Detect which cell encompasses the target text, then output its [x, y] center coordinate. 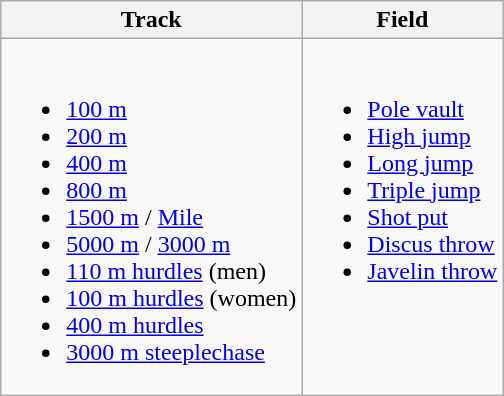
Pole vaultHigh jumpLong jumpTriple jumpShot putDiscus throwJavelin throw [402, 217]
Field [402, 20]
100 m200 m400 m800 m1500 m / Mile5000 m / 3000 m110 m hurdles (men)100 m hurdles (women)400 m hurdles3000 m steeplechase [152, 217]
Track [152, 20]
